Capture the cell that displays the provided text and extract its [X, Y] central coordinate. 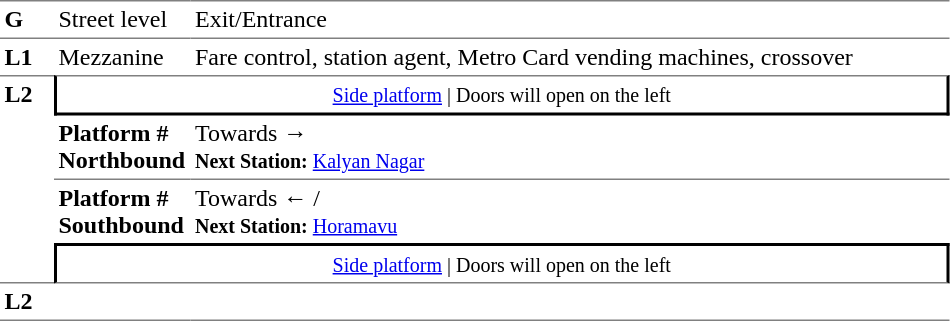
Towards ← / Next Station: Horamavu [570, 212]
Fare control, station agent, Metro Card vending machines, crossover [570, 57]
G [27, 20]
Exit/Entrance [570, 20]
L2 [27, 179]
L1 [27, 57]
Platform #Southbound [122, 212]
Mezzanine [122, 57]
Towards → Next Station: Kalyan Nagar [570, 148]
Platform #Northbound [122, 148]
Street level [122, 20]
